Return the (x, y) coordinate for the center point of the cell that contains the specified text.  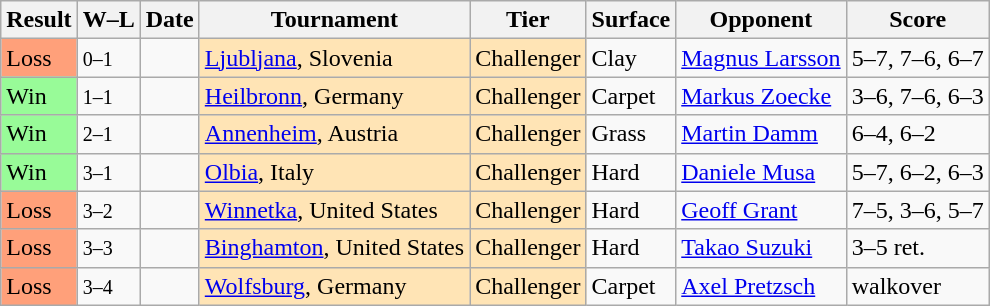
W–L (108, 20)
Ljubljana, Slovenia (334, 58)
3–2 (108, 210)
1–1 (108, 96)
6–4, 6–2 (918, 134)
Takao Suzuki (761, 248)
Surface (631, 20)
5–7, 7–6, 6–7 (918, 58)
Heilbronn, Germany (334, 96)
Grass (631, 134)
3–4 (108, 286)
Martin Damm (761, 134)
Score (918, 20)
3–1 (108, 172)
Markus Zoecke (761, 96)
Olbia, Italy (334, 172)
3–5 ret. (918, 248)
Magnus Larsson (761, 58)
Clay (631, 58)
3–3 (108, 248)
Binghamton, United States (334, 248)
Date (170, 20)
Daniele Musa (761, 172)
walkover (918, 286)
0–1 (108, 58)
3–6, 7–6, 6–3 (918, 96)
Opponent (761, 20)
Annenheim, Austria (334, 134)
Geoff Grant (761, 210)
Tournament (334, 20)
Tier (528, 20)
Wolfsburg, Germany (334, 286)
Axel Pretzsch (761, 286)
7–5, 3–6, 5–7 (918, 210)
2–1 (108, 134)
5–7, 6–2, 6–3 (918, 172)
Winnetka, United States (334, 210)
Result (39, 20)
